Scan for the cell matching the given text and deliver its (X, Y) coordinate at center. 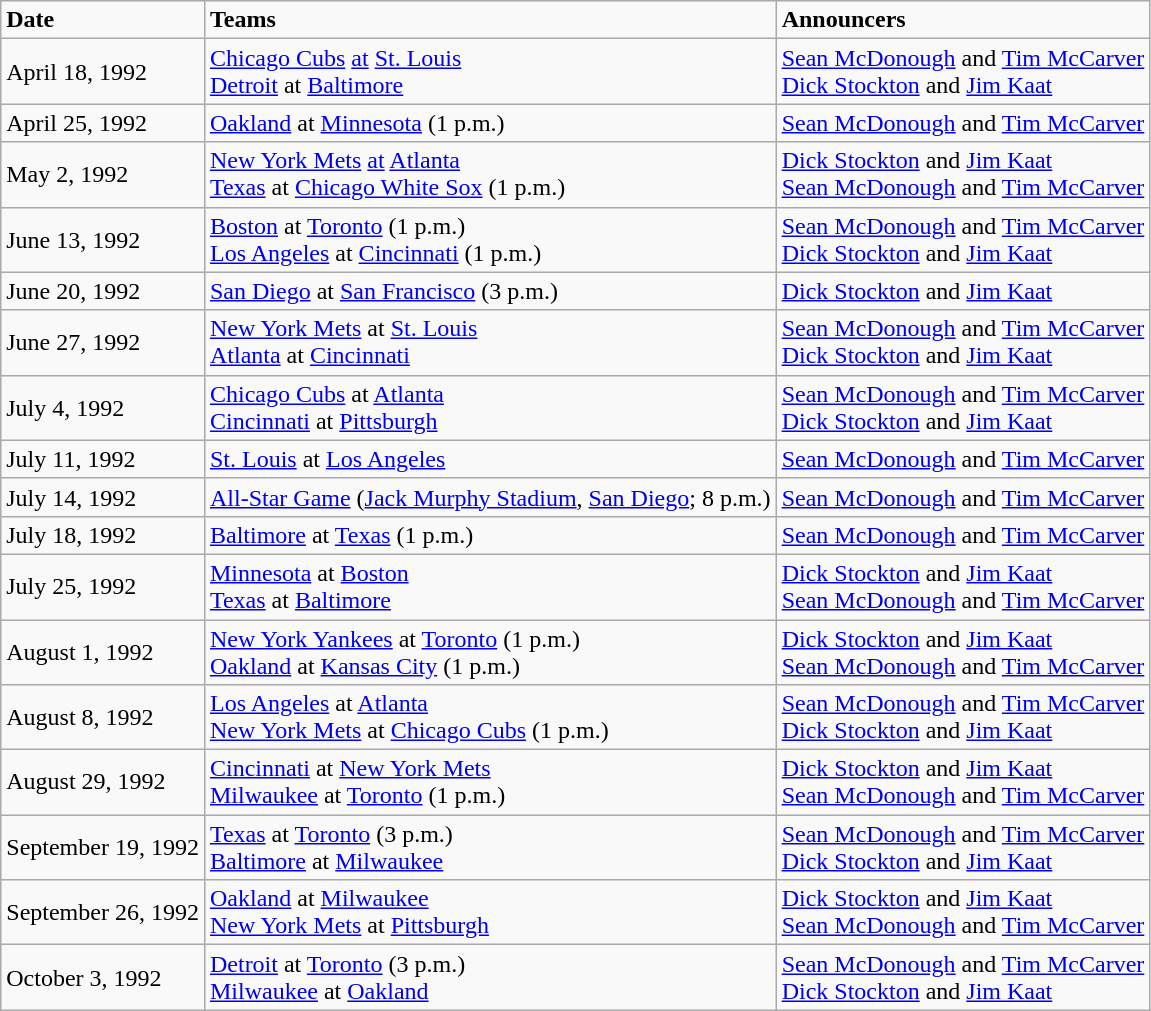
June 13, 1992 (103, 240)
Baltimore at Texas (1 p.m.) (490, 535)
Texas at Toronto (3 p.m.)Baltimore at Milwaukee (490, 848)
July 25, 1992 (103, 586)
New York Mets at AtlantaTexas at Chicago White Sox (1 p.m.) (490, 174)
August 1, 1992 (103, 652)
April 25, 1992 (103, 123)
July 14, 1992 (103, 497)
New York Mets at St. LouisAtlanta at Cincinnati (490, 342)
August 29, 1992 (103, 782)
Detroit at Toronto (3 p.m.)Milwaukee at Oakland (490, 978)
Cincinnati at New York MetsMilwaukee at Toronto (1 p.m.) (490, 782)
San Diego at San Francisco (3 p.m.) (490, 291)
St. Louis at Los Angeles (490, 459)
July 11, 1992 (103, 459)
April 18, 1992 (103, 72)
Boston at Toronto (1 p.m.)Los Angeles at Cincinnati (1 p.m.) (490, 240)
September 19, 1992 (103, 848)
Date (103, 20)
Teams (490, 20)
July 18, 1992 (103, 535)
New York Yankees at Toronto (1 p.m.)Oakland at Kansas City (1 p.m.) (490, 652)
June 20, 1992 (103, 291)
Oakland at MilwaukeeNew York Mets at Pittsburgh (490, 912)
Los Angeles at AtlantaNew York Mets at Chicago Cubs (1 p.m.) (490, 718)
September 26, 1992 (103, 912)
July 4, 1992 (103, 408)
May 2, 1992 (103, 174)
Oakland at Minnesota (1 p.m.) (490, 123)
Minnesota at BostonTexas at Baltimore (490, 586)
October 3, 1992 (103, 978)
All-Star Game (Jack Murphy Stadium, San Diego; 8 p.m.) (490, 497)
June 27, 1992 (103, 342)
Announcers (963, 20)
Chicago Cubs at AtlantaCincinnati at Pittsburgh (490, 408)
August 8, 1992 (103, 718)
Dick Stockton and Jim Kaat (963, 291)
Chicago Cubs at St. LouisDetroit at Baltimore (490, 72)
